Scan for the cell matching the given text and deliver its (x, y) coordinate at center. 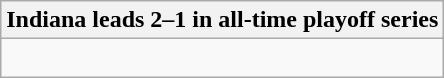
Indiana leads 2–1 in all-time playoff series (222, 20)
